Output the [x, y] coordinate of the center of the cell containing the given text.  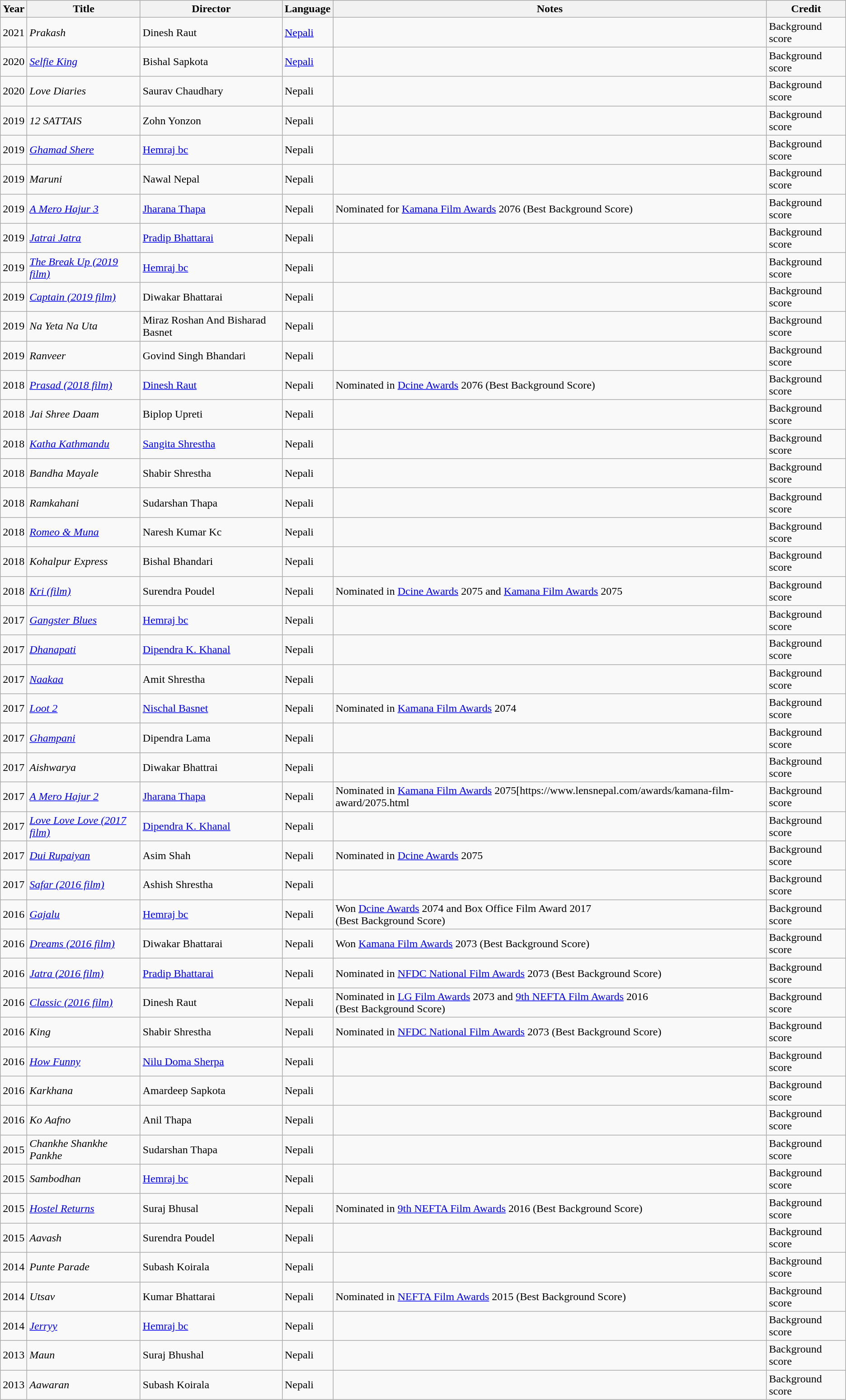
Sangita Shrestha [211, 444]
Selfie King [84, 61]
Kri (film) [84, 591]
2021 [14, 33]
A Mero Hajur 2 [84, 796]
Nilu Doma Sherpa [211, 1061]
Dui Rupaiyan [84, 856]
Title [84, 9]
Safar (2016 film) [84, 885]
Love Diaries [84, 91]
Notes [550, 9]
Ghampani [84, 738]
Nominated in Dcine Awards 2075 and Kamana Film Awards 2075 [550, 591]
King [84, 1032]
Sambodhan [84, 1179]
Katha Kathmandu [84, 444]
Nominated in LG Film Awards 2073 and 9th NEFTA Film Awards 2016 (Best Background Score) [550, 1002]
Jatra (2016 film) [84, 973]
Chankhe Shankhe Pankhe [84, 1150]
Ranveer [84, 355]
Suraj Bhusal [211, 1208]
Punte Parade [84, 1267]
Dipendra Lama [211, 738]
Bishal Sapkota [211, 61]
How Funny [84, 1061]
Amardeep Sapkota [211, 1091]
Biplop Upreti [211, 415]
Utsav [84, 1296]
Miraz Roshan And Bisharad Basnet [211, 326]
Bandha Mayale [84, 474]
Kohalpur Express [84, 561]
Karkhana [84, 1091]
12 SATTAIS [84, 120]
A Mero Hajur 3 [84, 209]
Classic (2016 film) [84, 1002]
Suraj Bhushal [211, 1356]
Dreams (2016 film) [84, 944]
Year [14, 9]
Won Kamana Film Awards 2073 (Best Background Score) [550, 944]
Govind Singh Bhandari [211, 355]
Saurav Chaudhary [211, 91]
Ashish Shrestha [211, 885]
Nominated in NEFTA Film Awards 2015 (Best Background Score) [550, 1296]
Nominated in Kamana Film Awards 2074 [550, 709]
Aishwarya [84, 767]
Loot 2 [84, 709]
Maruni [84, 179]
Nominated in Kamana Film Awards 2075[https://www.lensnepal.com/awards/kamana-film-award/2075.html [550, 796]
Zohn Yonzon [211, 120]
Dhanapati [84, 650]
Ghamad Shere [84, 150]
Love Love Love (2017 film) [84, 826]
Nischal Basnet [211, 709]
Nominated in 9th NEFTA Film Awards 2016 (Best Background Score) [550, 1208]
Aavash [84, 1237]
Jerryy [84, 1326]
Jai Shree Daam [84, 415]
Maun [84, 1356]
Diwakar Bhattrai [211, 767]
Director [211, 9]
Asim Shah [211, 856]
Na Yeta Na Uta [84, 326]
Prakash [84, 33]
Bishal Bhandari [211, 561]
Ramkahani [84, 503]
Ko Aafno [84, 1120]
Credit [806, 9]
Gajalu [84, 915]
The Break Up (2019 film) [84, 268]
Captain (2019 film) [84, 296]
Kumar Bhattarai [211, 1296]
Nominated for Kamana Film Awards 2076 (Best Background Score) [550, 209]
Naresh Kumar Kc [211, 532]
Hostel Returns [84, 1208]
Aawaran [84, 1385]
Naakaa [84, 679]
Gangster Blues [84, 620]
Language [307, 9]
Jatrai Jatra [84, 238]
Amit Shrestha [211, 679]
Nominated in Dcine Awards 2076 (Best Background Score) [550, 385]
Prasad (2018 film) [84, 385]
Romeo & Muna [84, 532]
Anil Thapa [211, 1120]
Nominated in Dcine Awards 2075 [550, 856]
Won Dcine Awards 2074 and Box Office Film Award 2017 (Best Background Score) [550, 915]
Nawal Nepal [211, 179]
